Output the (x, y) coordinate of the center of the cell containing the given text.  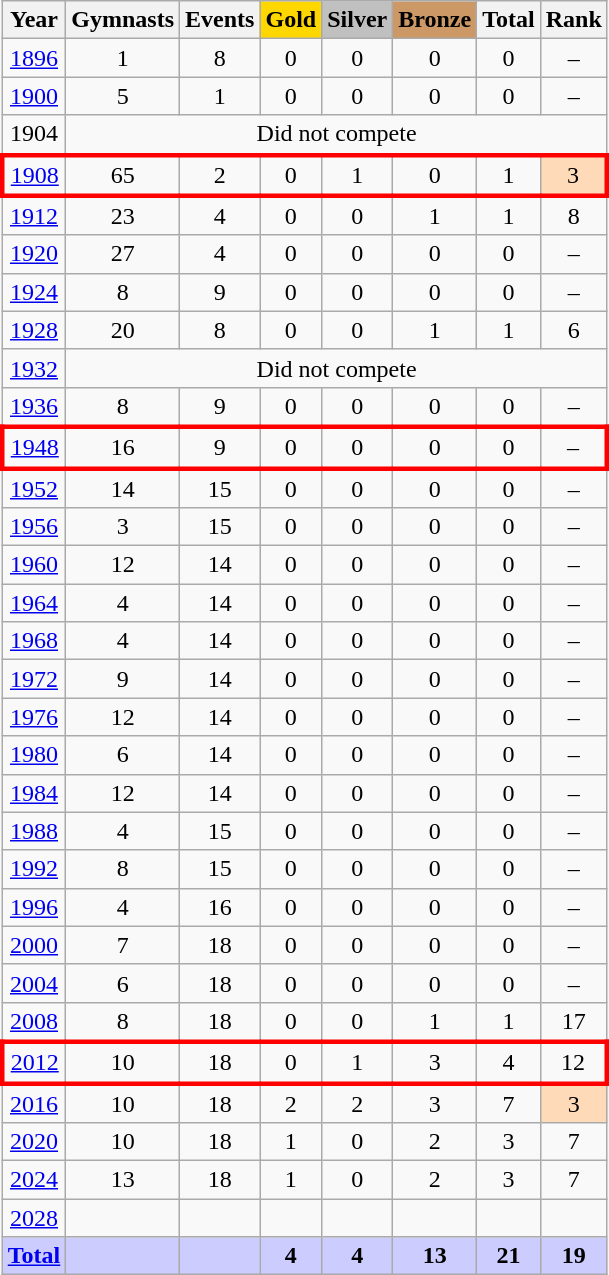
1980 (34, 755)
2020 (34, 1142)
1932 (34, 368)
Events (220, 20)
Silver (358, 20)
2004 (34, 983)
20 (123, 330)
65 (123, 174)
1936 (34, 407)
Year (34, 20)
27 (123, 254)
19 (574, 1256)
1896 (34, 58)
1908 (34, 174)
1996 (34, 907)
1928 (34, 330)
1900 (34, 96)
5 (123, 96)
2024 (34, 1180)
2008 (34, 1022)
Gymnasts (123, 20)
1904 (34, 135)
1968 (34, 641)
2000 (34, 945)
1956 (34, 527)
1948 (34, 448)
17 (574, 1022)
1964 (34, 603)
Bronze (435, 20)
23 (123, 216)
Gold (291, 20)
1920 (34, 254)
1972 (34, 679)
1960 (34, 565)
1984 (34, 793)
1976 (34, 717)
1924 (34, 292)
1912 (34, 216)
21 (509, 1256)
2012 (34, 1062)
1992 (34, 869)
2016 (34, 1103)
1988 (34, 831)
1952 (34, 488)
2028 (34, 1218)
Rank (574, 20)
